Capture the cell that displays the provided text and extract its (x, y) central coordinate. 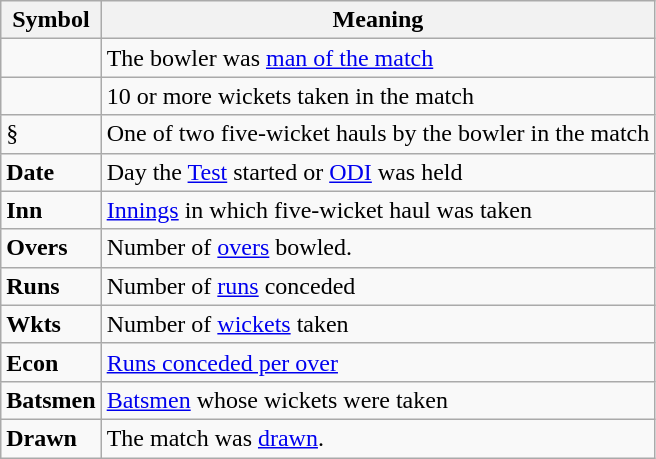
§ (51, 134)
Date (51, 172)
Econ (51, 362)
One of two five-wicket hauls by the bowler in the match (378, 134)
Meaning (378, 20)
Number of runs conceded (378, 286)
Innings in which five-wicket haul was taken (378, 210)
Inn (51, 210)
The match was drawn. (378, 438)
Batsmen (51, 400)
The bowler was man of the match (378, 58)
Number of overs bowled. (378, 248)
Overs (51, 248)
Symbol (51, 20)
Drawn (51, 438)
Day the Test started or ODI was held (378, 172)
Runs (51, 286)
Number of wickets taken (378, 324)
10 or more wickets taken in the match (378, 96)
Wkts (51, 324)
Batsmen whose wickets were taken (378, 400)
Runs conceded per over (378, 362)
